Pinpoint the cell where the given text exists, returning its [x, y] midpoint coordinate. 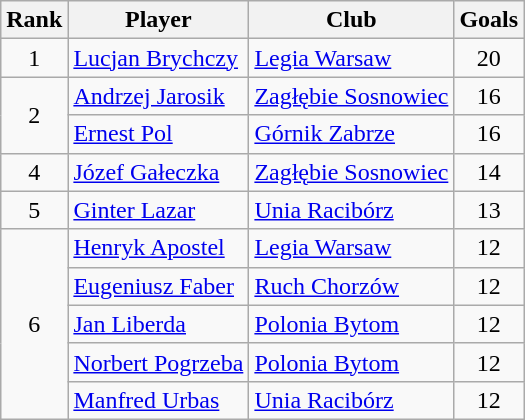
20 [489, 58]
Henryk Apostel [158, 248]
Lucjan Brychczy [158, 58]
Club [352, 20]
Rank [34, 20]
Jan Liberda [158, 324]
Norbert Pogrzeba [158, 362]
Ernest Pol [158, 134]
Goals [489, 20]
Manfred Urbas [158, 400]
Ginter Lazar [158, 210]
Górnik Zabrze [352, 134]
Eugeniusz Faber [158, 286]
Ruch Chorzów [352, 286]
13 [489, 210]
5 [34, 210]
Andrzej Jarosik [158, 96]
2 [34, 115]
Player [158, 20]
4 [34, 172]
1 [34, 58]
6 [34, 324]
14 [489, 172]
Józef Gałeczka [158, 172]
